Return the [X, Y] coordinate for the center point of the cell that contains the specified text.  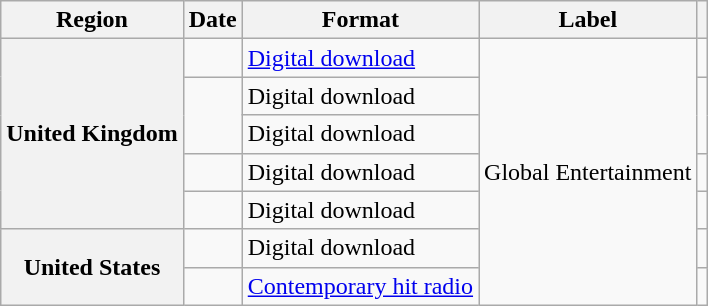
Label [588, 20]
Format [360, 20]
Contemporary hit radio [360, 286]
Region [92, 20]
Date [212, 20]
Global Entertainment [588, 172]
United States [92, 267]
United Kingdom [92, 134]
